Search for the cell housing the specified text and yield its [X, Y] center coordinate. 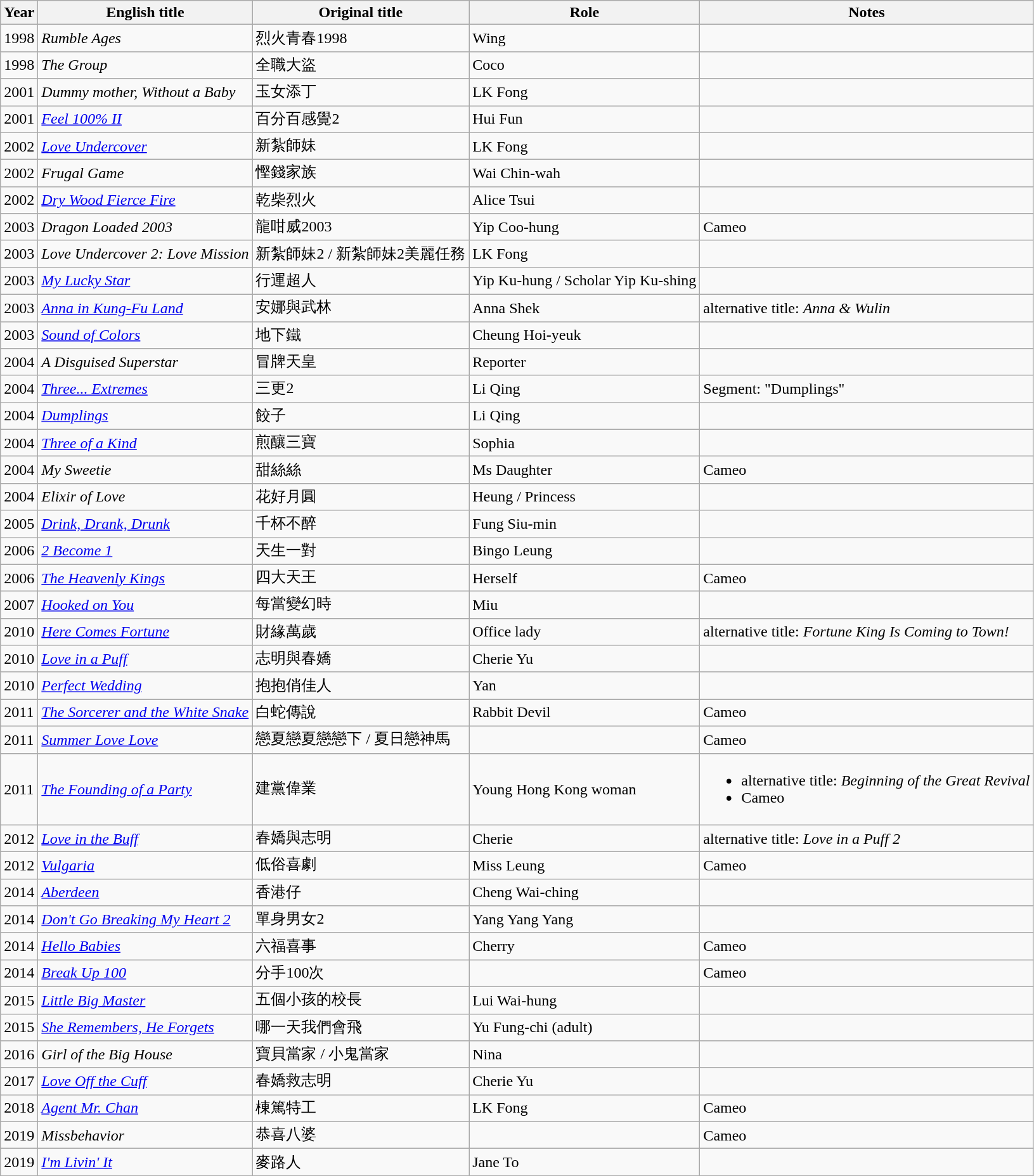
寶貝當家 / 小鬼當家 [361, 1055]
Three... Extremes [145, 389]
乾柴烈火 [361, 200]
The Founding of a Party [145, 789]
千杯不醉 [361, 524]
English title [145, 13]
春嬌與志明 [361, 838]
Agent Mr. Chan [145, 1108]
Yip Coo-hung [585, 227]
Jane To [585, 1163]
慳錢家族 [361, 174]
alternative title: Fortune King Is Coming to Town! [867, 631]
財緣萬歲 [361, 631]
The Heavenly Kings [145, 578]
Cheung Hoi-yeuk [585, 335]
Heung / Princess [585, 497]
抱抱俏佳人 [361, 686]
Anna Shek [585, 308]
Fung Siu-min [585, 524]
My Sweetie [145, 470]
Yang Yang Yang [585, 919]
Year [19, 13]
玉女添丁 [361, 93]
Perfect Wedding [145, 686]
Reporter [585, 363]
Office lady [585, 631]
哪一天我們會飛 [361, 1027]
2007 [19, 605]
Anna in Kung-Fu Land [145, 308]
每當變幻時 [361, 605]
Girl of the Big House [145, 1055]
Break Up 100 [145, 974]
甜絲絲 [361, 470]
Little Big Master [145, 1000]
低俗喜劇 [361, 866]
2005 [19, 524]
Love Off the Cuff [145, 1082]
Cherie [585, 838]
安娜與武林 [361, 308]
Miu [585, 605]
2017 [19, 1082]
Vulgaria [145, 866]
Rabbit Devil [585, 713]
Hui Fun [585, 119]
Aberdeen [145, 893]
alternative title: Anna & Wulin [867, 308]
I'm Livin' It [145, 1163]
Wai Chin-wah [585, 174]
煎釀三寶 [361, 443]
春嬌救志明 [361, 1082]
香港仔 [361, 893]
白蛇傳說 [361, 713]
Missbehavior [145, 1135]
五個小孩的校長 [361, 1000]
Three of a Kind [145, 443]
Original title [361, 13]
龍咁威2003 [361, 227]
Cherry [585, 946]
新紮師妹 [361, 146]
Summer Love Love [145, 739]
Coco [585, 65]
新紮師妹2 / 新紮師妹2美麗任務 [361, 254]
單身男女2 [361, 919]
Dummy mother, Without a Baby [145, 93]
Rumble Ages [145, 38]
Hooked on You [145, 605]
Love in the Buff [145, 838]
Bingo Leung [585, 552]
Drink, Drank, Drunk [145, 524]
全職大盜 [361, 65]
Lui Wai-hung [585, 1000]
2016 [19, 1055]
棟篤特工 [361, 1108]
Miss Leung [585, 866]
恭喜八婆 [361, 1135]
Dragon Loaded 2003 [145, 227]
建黨偉業 [361, 789]
三更2 [361, 389]
四大天王 [361, 578]
分手100次 [361, 974]
Role [585, 13]
冒牌天皇 [361, 363]
A Disguised Superstar [145, 363]
志明與春嬌 [361, 659]
Don't Go Breaking My Heart 2 [145, 919]
Herself [585, 578]
Frugal Game [145, 174]
Elixir of Love [145, 497]
天生一對 [361, 552]
Dumplings [145, 416]
百分百感覺2 [361, 119]
六福喜事 [361, 946]
Love in a Puff [145, 659]
My Lucky Star [145, 281]
Yu Fung-chi (adult) [585, 1027]
地下鐵 [361, 335]
戀夏戀夏戀戀下 / 夏日戀神馬 [361, 739]
Nina [585, 1055]
Love Undercover 2: Love Mission [145, 254]
Sound of Colors [145, 335]
Yan [585, 686]
餃子 [361, 416]
Wing [585, 38]
2 Become 1 [145, 552]
Notes [867, 13]
Cheng Wai-ching [585, 893]
Alice Tsui [585, 200]
She Remembers, He Forgets [145, 1027]
Hello Babies [145, 946]
Feel 100% II [145, 119]
alternative title: Love in a Puff 2 [867, 838]
Segment: "Dumplings" [867, 389]
alternative title: Beginning of the Great Revival Cameo [867, 789]
Here Comes Fortune [145, 631]
Love Undercover [145, 146]
Yip Ku-hung / Scholar Yip Ku-shing [585, 281]
麥路人 [361, 1163]
The Sorcerer and the White Snake [145, 713]
2018 [19, 1108]
Dry Wood Fierce Fire [145, 200]
花好月圓 [361, 497]
Young Hong Kong woman [585, 789]
Sophia [585, 443]
烈火青春1998 [361, 38]
The Group [145, 65]
行運超人 [361, 281]
Ms Daughter [585, 470]
